Capture the cell that displays the provided text and extract its (X, Y) central coordinate. 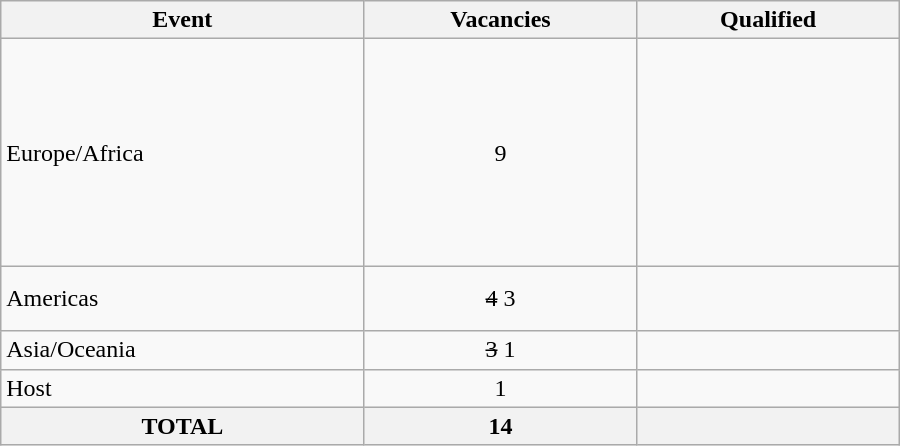
Vacancies (500, 20)
TOTAL (182, 426)
4 3 (500, 298)
Asia/Oceania (182, 350)
3 1 (500, 350)
Qualified (768, 20)
9 (500, 152)
14 (500, 426)
Europe/Africa (182, 152)
Host (182, 388)
Event (182, 20)
1 (500, 388)
Americas (182, 298)
